For the text-containing cell, return its midpoint in [x, y] coordinate format. 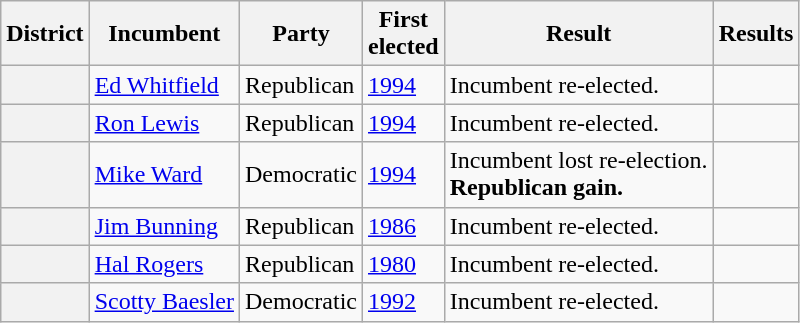
1980 [403, 264]
Scotty Baesler [164, 302]
District [45, 34]
Mike Ward [164, 174]
Incumbent [164, 34]
Results [756, 34]
Party [300, 34]
Ed Whitfield [164, 85]
Ron Lewis [164, 123]
1986 [403, 226]
Hal Rogers [164, 264]
1992 [403, 302]
Result [578, 34]
Firstelected [403, 34]
Incumbent lost re-election.Republican gain. [578, 174]
Jim Bunning [164, 226]
